For the text-containing cell, return its midpoint in [x, y] coordinate format. 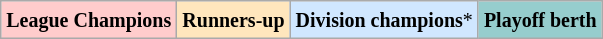
Playoff berth [540, 20]
Division champions* [384, 20]
Runners-up [234, 20]
League Champions [89, 20]
